Find where the given text appears and provide that cell's center as [x, y] coordinate. 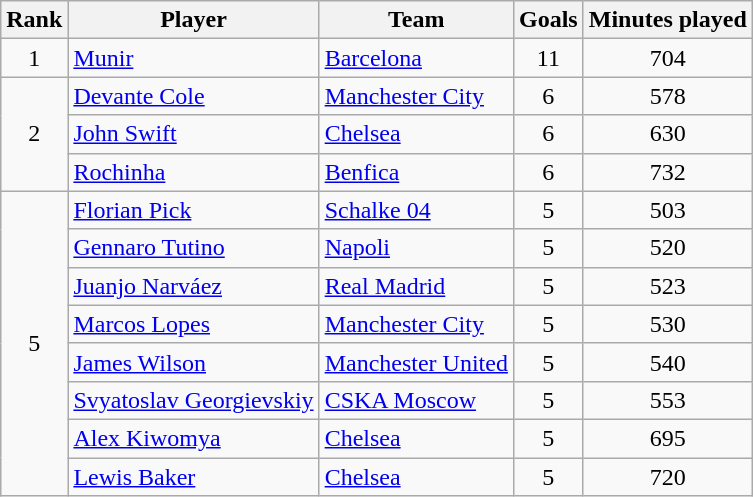
704 [668, 58]
Gennaro Tutino [194, 248]
1 [34, 58]
CSKA Moscow [416, 400]
578 [668, 96]
Lewis Baker [194, 477]
Goals [548, 20]
James Wilson [194, 362]
Team [416, 20]
Minutes played [668, 20]
Florian Pick [194, 210]
Svyatoslav Georgievskiy [194, 400]
520 [668, 248]
503 [668, 210]
Player [194, 20]
John Swift [194, 134]
523 [668, 286]
Schalke 04 [416, 210]
732 [668, 172]
Napoli [416, 248]
695 [668, 438]
553 [668, 400]
Benfica [416, 172]
630 [668, 134]
Rank [34, 20]
2 [34, 134]
530 [668, 324]
Alex Kiwomya [194, 438]
Real Madrid [416, 286]
Rochinha [194, 172]
Devante Cole [194, 96]
Marcos Lopes [194, 324]
720 [668, 477]
540 [668, 362]
Barcelona [416, 58]
11 [548, 58]
Munir [194, 58]
Manchester United [416, 362]
Juanjo Narváez [194, 286]
